For the text-containing cell, return its midpoint in (x, y) coordinate format. 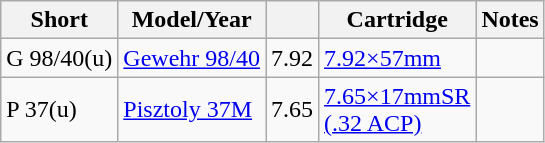
Short (60, 20)
7.92 (292, 58)
Notes (510, 20)
Pisztoly 37M (192, 110)
Model/Year (192, 20)
Cartridge (398, 20)
7.65 (292, 110)
7.92×57mm (398, 58)
P 37(u) (60, 110)
7.65×17mmSR(.32 ACP) (398, 110)
G 98/40(u) (60, 58)
Gewehr 98/40 (192, 58)
